Identify which cell holds the provided text, then report its (x, y) central coordinate. 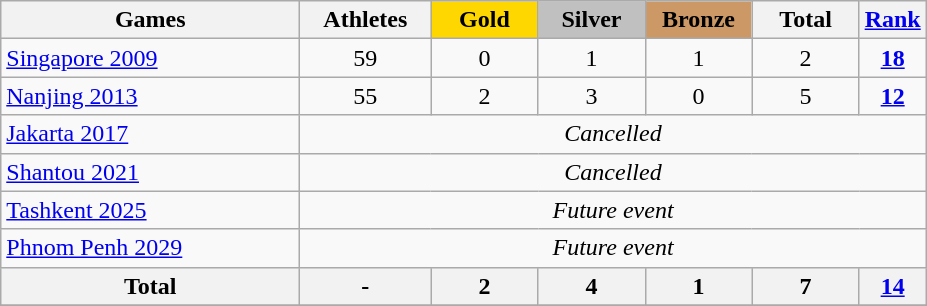
Gold (484, 20)
55 (366, 96)
Rank (892, 20)
7 (806, 286)
Singapore 2009 (150, 58)
5 (806, 96)
14 (892, 286)
Nanjing 2013 (150, 96)
59 (366, 58)
Shantou 2021 (150, 172)
Silver (592, 20)
Games (150, 20)
- (366, 286)
3 (592, 96)
Bronze (698, 20)
Jakarta 2017 (150, 134)
Phnom Penh 2029 (150, 248)
18 (892, 58)
Tashkent 2025 (150, 210)
Athletes (366, 20)
12 (892, 96)
4 (592, 286)
